For the text-containing cell, return its midpoint in (x, y) coordinate format. 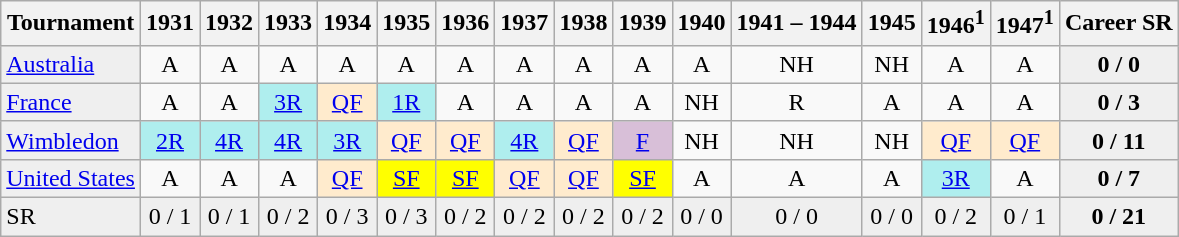
19461 (956, 24)
1932 (230, 24)
1937 (524, 24)
Australia (71, 64)
0 / 7 (1118, 178)
1945 (892, 24)
F (642, 140)
SR (71, 217)
1933 (288, 24)
0 / 21 (1118, 217)
Tournament (71, 24)
1941 – 1944 (796, 24)
1936 (466, 24)
United States (71, 178)
Wimbledon (71, 140)
R (796, 102)
1934 (348, 24)
1R (406, 102)
1939 (642, 24)
19471 (1024, 24)
1931 (170, 24)
France (71, 102)
1940 (702, 24)
2R (170, 140)
1938 (584, 24)
1935 (406, 24)
0 / 11 (1118, 140)
Career SR (1118, 24)
